Return [x, y] of the center of cell containing provided text 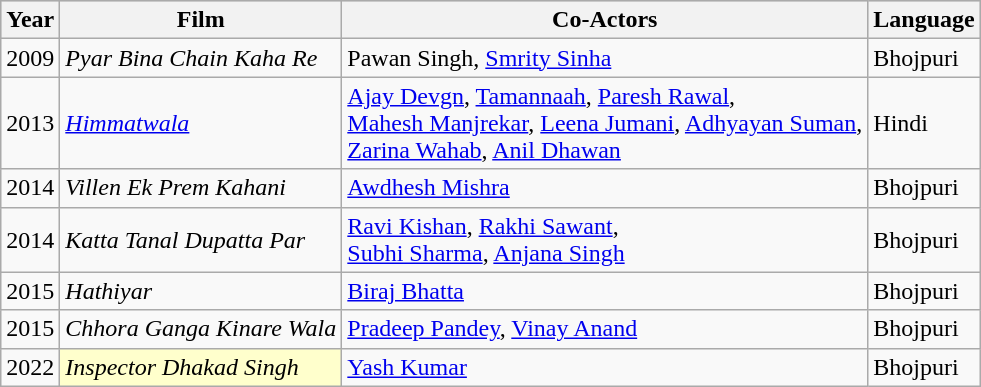
Co-Actors [605, 20]
Pyar Bina Chain Kaha Re [201, 58]
Pawan Singh, Smrity Sinha [605, 58]
Chhora Ganga Kinare Wala [201, 329]
2009 [30, 58]
Awdhesh Mishra [605, 188]
2022 [30, 367]
Pradeep Pandey, Vinay Anand [605, 329]
Language [924, 20]
Ravi Kishan, Rakhi Sawant,Subhi Sharma, Anjana Singh [605, 240]
Hindi [924, 123]
Biraj Bhatta [605, 291]
Hathiyar [201, 291]
Year [30, 20]
Film [201, 20]
Katta Tanal Dupatta Par [201, 240]
Yash Kumar [605, 367]
Ajay Devgn, Tamannaah, Paresh Rawal, Mahesh Manjrekar, Leena Jumani, Adhyayan Suman, Zarina Wahab, Anil Dhawan [605, 123]
Himmatwala [201, 123]
Villen Ek Prem Kahani [201, 188]
Inspector Dhakad Singh [201, 367]
2013 [30, 123]
